Scan for the cell matching the given text and deliver its (x, y) coordinate at center. 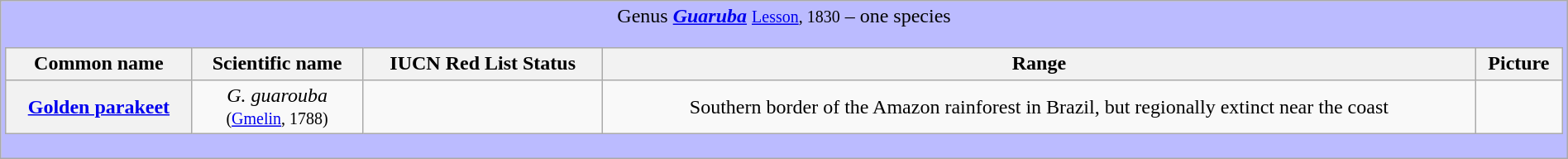
Picture (1518, 64)
Southern border of the Amazon rainforest in Brazil, but regionally extinct near the coast (1039, 106)
Golden parakeet (99, 106)
IUCN Red List Status (483, 64)
G. guarouba (Gmelin, 1788) (278, 106)
Range (1039, 64)
Common name (99, 64)
Scientific name (278, 64)
